Extract the [X, Y] coordinate from the center of the cell holding the provided text.  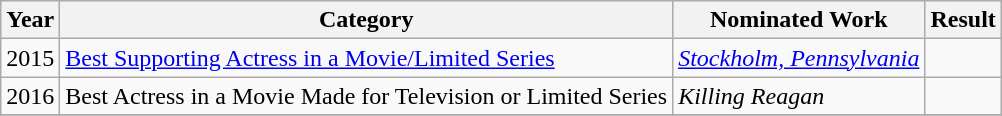
Stockholm, Pennsylvania [799, 58]
Category [366, 20]
Year [30, 20]
2016 [30, 96]
Best Supporting Actress in a Movie/Limited Series [366, 58]
Best Actress in a Movie Made for Television or Limited Series [366, 96]
Result [963, 20]
2015 [30, 58]
Nominated Work [799, 20]
Killing Reagan [799, 96]
